Detect which cell encompasses the target text, then output its [X, Y] center coordinate. 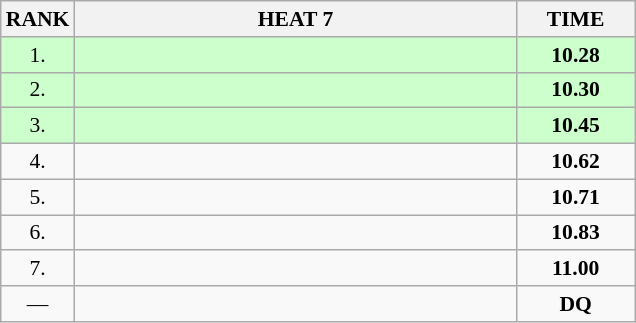
5. [38, 197]
2. [38, 90]
— [38, 304]
4. [38, 162]
10.28 [576, 55]
1. [38, 55]
10.71 [576, 197]
RANK [38, 19]
11.00 [576, 269]
10.45 [576, 126]
10.30 [576, 90]
3. [38, 126]
10.83 [576, 233]
DQ [576, 304]
6. [38, 233]
HEAT 7 [295, 19]
TIME [576, 19]
10.62 [576, 162]
7. [38, 269]
